Determine the (x, y) coordinate at the center of the cell enclosing the given text.  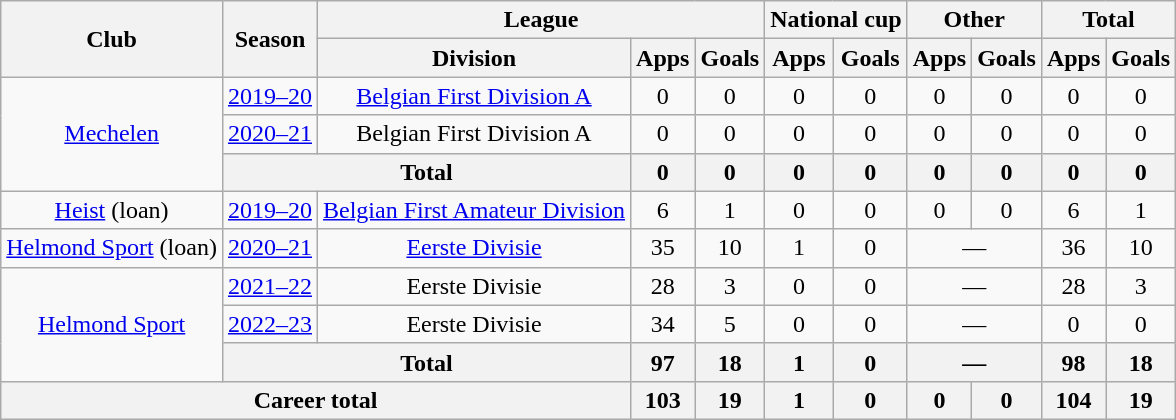
League (542, 20)
Helmond Sport (loan) (112, 248)
Belgian First Amateur Division (474, 210)
Helmond Sport (112, 324)
34 (663, 324)
97 (663, 362)
National cup (836, 20)
104 (1073, 400)
103 (663, 400)
35 (663, 248)
98 (1073, 362)
2022–23 (270, 324)
36 (1073, 248)
Season (270, 39)
2021–22 (270, 286)
Other (974, 20)
Division (474, 58)
5 (730, 324)
Career total (316, 400)
Club (112, 39)
Mechelen (112, 134)
Heist (loan) (112, 210)
